For the text-containing cell, return its midpoint in (x, y) coordinate format. 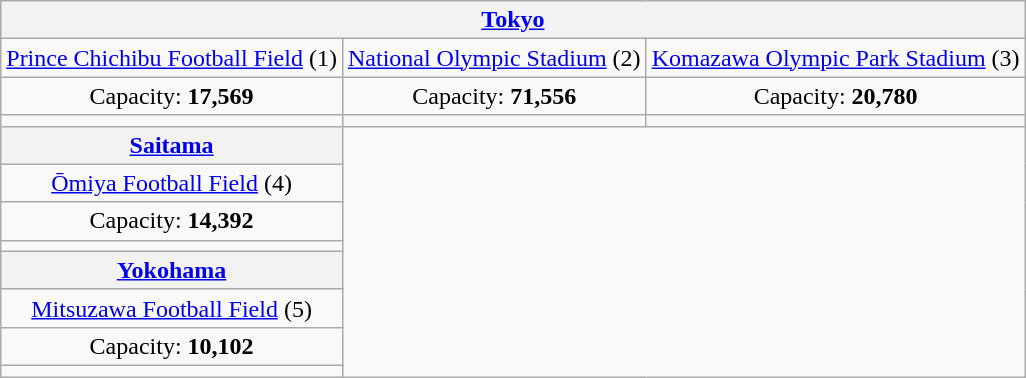
Komazawa Olympic Park Stadium (3) (836, 58)
Capacity: 17,569 (172, 96)
Ōmiya Football Field (4) (172, 183)
Capacity: 20,780 (836, 96)
Capacity: 14,392 (172, 221)
Tokyo (513, 20)
Mitsuzawa Football Field (5) (172, 308)
Capacity: 71,556 (494, 96)
Prince Chichibu Football Field (1) (172, 58)
Saitama (172, 145)
Capacity: 10,102 (172, 346)
National Olympic Stadium (2) (494, 58)
Yokohama (172, 270)
